Search for the cell housing the specified text and yield its [X, Y] center coordinate. 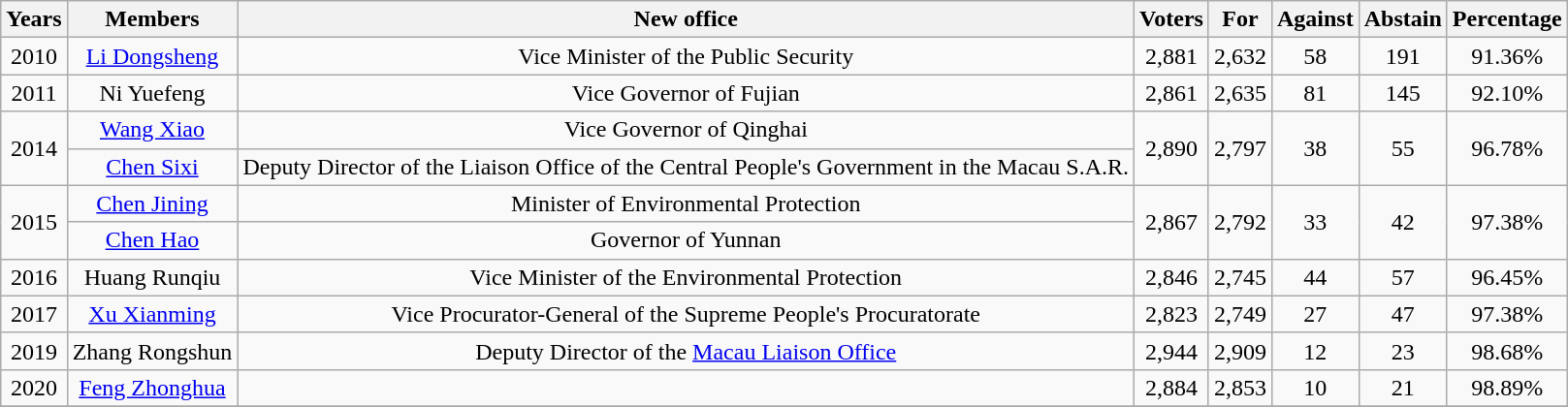
Chen Sixi [152, 167]
Vice Minister of the Environmental Protection [687, 277]
2,635 [1239, 93]
27 [1315, 314]
2,853 [1239, 388]
2010 [34, 56]
Chen Hao [152, 240]
Zhang Rongshun [152, 351]
81 [1315, 93]
96.45% [1507, 277]
92.10% [1507, 93]
2015 [34, 222]
2,749 [1239, 314]
Chen Jining [152, 203]
Governor of Yunnan [687, 240]
47 [1402, 314]
Ni Yuefeng [152, 93]
New office [687, 19]
Deputy Director of the Macau Liaison Office [687, 351]
2,861 [1171, 93]
2,792 [1239, 222]
Vice Minister of the Public Security [687, 56]
44 [1315, 277]
Wang Xiao [152, 130]
98.89% [1507, 388]
55 [1402, 148]
Voters [1171, 19]
2011 [34, 93]
Years [34, 19]
2,823 [1171, 314]
2,632 [1239, 56]
Percentage [1507, 19]
2,745 [1239, 277]
10 [1315, 388]
Huang Runqiu [152, 277]
Members [152, 19]
57 [1402, 277]
Deputy Director of the Liaison Office of the Central People's Government in the Macau S.A.R. [687, 167]
2,890 [1171, 148]
33 [1315, 222]
145 [1402, 93]
2,867 [1171, 222]
2,797 [1239, 148]
98.68% [1507, 351]
2019 [34, 351]
23 [1402, 351]
2014 [34, 148]
42 [1402, 222]
96.78% [1507, 148]
2016 [34, 277]
12 [1315, 351]
191 [1402, 56]
2,909 [1239, 351]
38 [1315, 148]
Minister of Environmental Protection [687, 203]
Vice Procurator-General of the Supreme People's Procuratorate [687, 314]
2,884 [1171, 388]
58 [1315, 56]
Vice Governor of Qinghai [687, 130]
91.36% [1507, 56]
2,944 [1171, 351]
Li Dongsheng [152, 56]
2,881 [1171, 56]
Feng Zhonghua [152, 388]
For [1239, 19]
Against [1315, 19]
Vice Governor of Fujian [687, 93]
Abstain [1402, 19]
21 [1402, 388]
2020 [34, 388]
2,846 [1171, 277]
Xu Xianming [152, 314]
2017 [34, 314]
